Output the [x, y] coordinate of the center of the cell containing the given text.  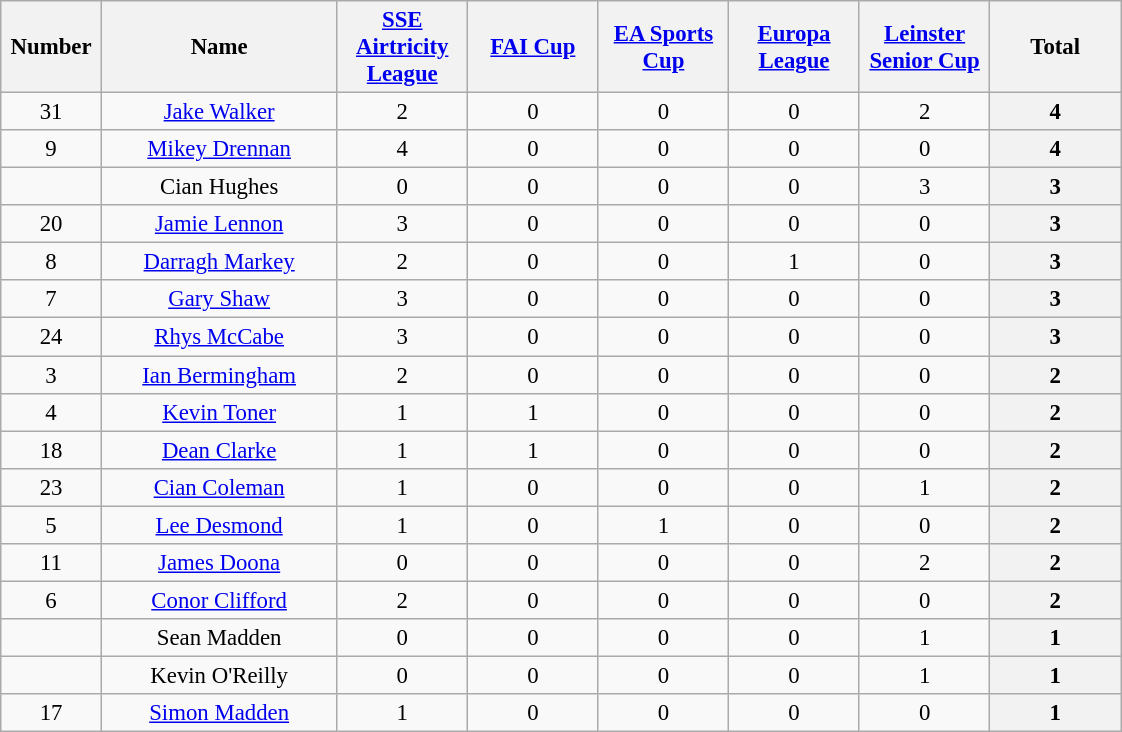
SSE Airtricity League [402, 47]
7 [52, 299]
18 [52, 450]
9 [52, 149]
Gary Shaw [219, 299]
Conor Clifford [219, 600]
Dean Clarke [219, 450]
Jamie Lennon [219, 224]
24 [52, 337]
Sean Madden [219, 638]
EA Sports Cup [664, 47]
11 [52, 563]
James Doona [219, 563]
Kevin Toner [219, 412]
23 [52, 487]
Europa League [794, 47]
Jake Walker [219, 112]
Total [1056, 47]
Cian Coleman [219, 487]
Darragh Markey [219, 262]
Ian Bermingham [219, 375]
Name [219, 47]
17 [52, 713]
31 [52, 112]
Mikey Drennan [219, 149]
20 [52, 224]
Number [52, 47]
Cian Hughes [219, 187]
Simon Madden [219, 713]
Kevin O'Reilly [219, 675]
FAI Cup [534, 47]
8 [52, 262]
Rhys McCabe [219, 337]
Lee Desmond [219, 525]
Leinster Senior Cup [924, 47]
5 [52, 525]
6 [52, 600]
